From the cell containing the given text, extract its center point as (X, Y) coordinate. 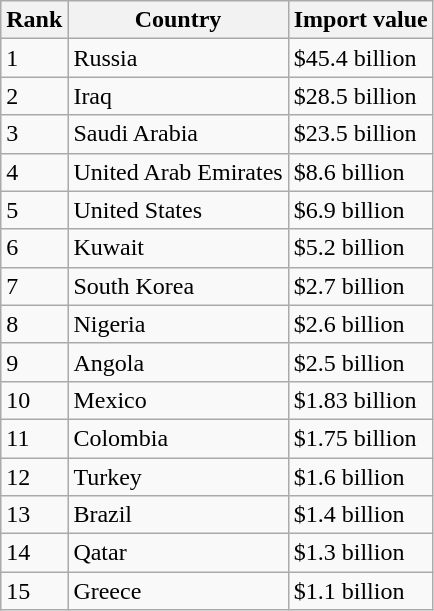
9 (34, 362)
Colombia (178, 438)
$1.1 billion (360, 591)
United Arab Emirates (178, 172)
3 (34, 134)
Turkey (178, 477)
7 (34, 286)
Nigeria (178, 324)
Rank (34, 20)
8 (34, 324)
11 (34, 438)
$1.83 billion (360, 400)
$6.9 billion (360, 210)
$1.6 billion (360, 477)
Qatar (178, 553)
Country (178, 20)
$2.5 billion (360, 362)
15 (34, 591)
10 (34, 400)
2 (34, 96)
United States (178, 210)
Brazil (178, 515)
Angola (178, 362)
Iraq (178, 96)
4 (34, 172)
$2.6 billion (360, 324)
$1.4 billion (360, 515)
1 (34, 58)
$23.5 billion (360, 134)
14 (34, 553)
Import value (360, 20)
Kuwait (178, 248)
12 (34, 477)
Saudi Arabia (178, 134)
$28.5 billion (360, 96)
Russia (178, 58)
Greece (178, 591)
$45.4 billion (360, 58)
6 (34, 248)
13 (34, 515)
$8.6 billion (360, 172)
$5.2 billion (360, 248)
Mexico (178, 400)
5 (34, 210)
$1.75 billion (360, 438)
South Korea (178, 286)
$2.7 billion (360, 286)
$1.3 billion (360, 553)
